Return (x, y) of the center of cell containing provided text 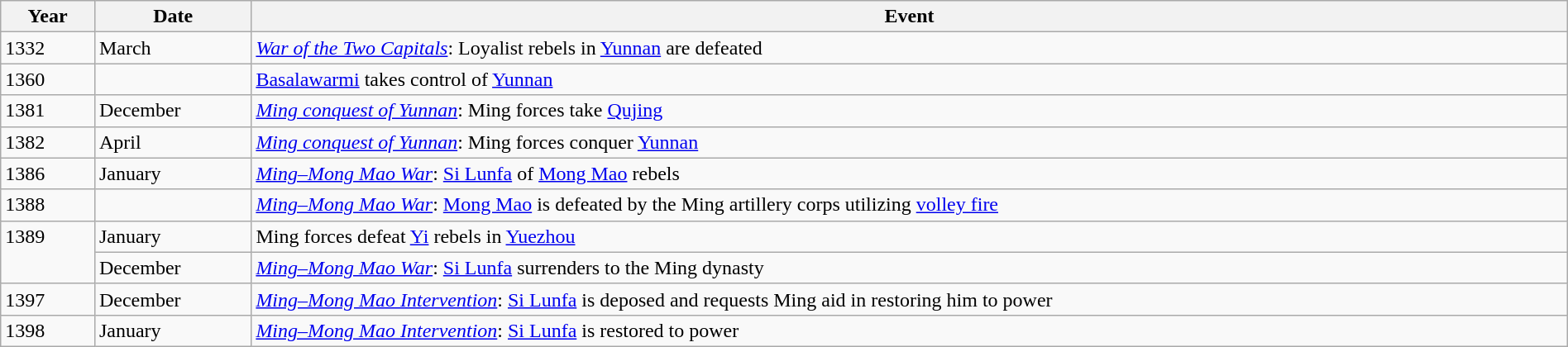
1398 (48, 330)
Ming–Mong Mao Intervention: Si Lunfa is deposed and requests Ming aid in restoring him to power (910, 299)
1381 (48, 111)
Ming–Mong Mao Intervention: Si Lunfa is restored to power (910, 330)
1386 (48, 173)
Event (910, 17)
April (172, 142)
Ming–Mong Mao War: Mong Mao is defeated by the Ming artillery corps utilizing volley fire (910, 205)
1360 (48, 79)
Ming–Mong Mao War: Si Lunfa surrenders to the Ming dynasty (910, 268)
Ming conquest of Yunnan: Ming forces conquer Yunnan (910, 142)
Year (48, 17)
Ming conquest of Yunnan: Ming forces take Qujing (910, 111)
1389 (48, 252)
Ming–Mong Mao War: Si Lunfa of Mong Mao rebels (910, 173)
1332 (48, 48)
1382 (48, 142)
War of the Two Capitals: Loyalist rebels in Yunnan are defeated (910, 48)
Basalawarmi takes control of Yunnan (910, 79)
Date (172, 17)
1397 (48, 299)
Ming forces defeat Yi rebels in Yuezhou (910, 236)
1388 (48, 205)
March (172, 48)
